Detect which cell encompasses the target text, then output its [x, y] center coordinate. 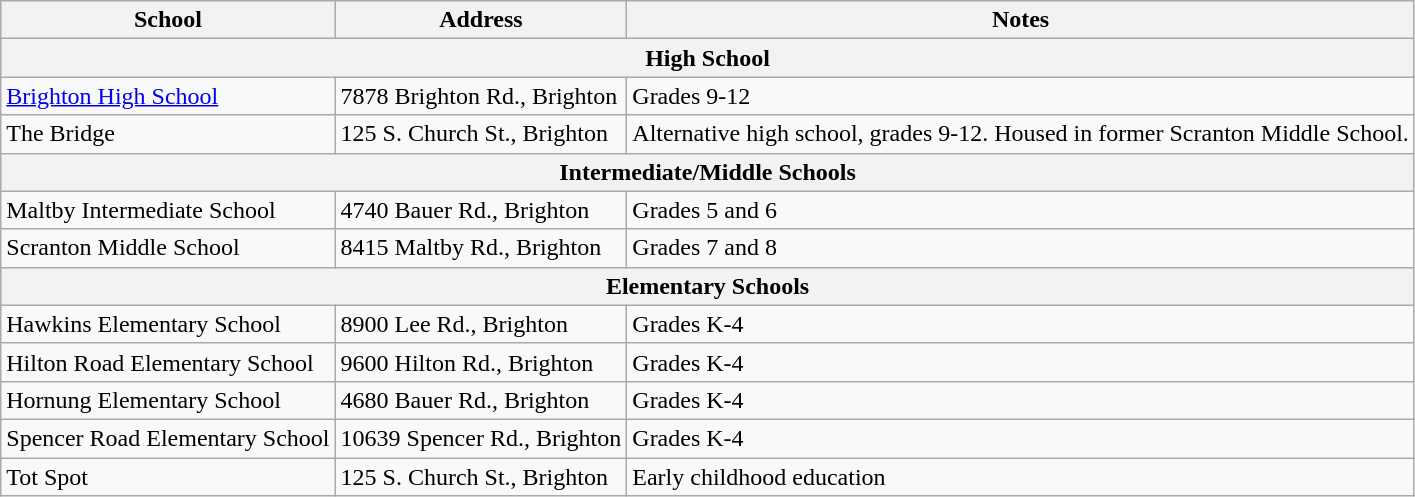
4680 Bauer Rd., Brighton [481, 400]
The Bridge [168, 134]
High School [708, 58]
Hornung Elementary School [168, 400]
Early childhood education [1021, 477]
Address [481, 20]
Intermediate/Middle Schools [708, 172]
Grades 5 and 6 [1021, 210]
8900 Lee Rd., Brighton [481, 324]
Notes [1021, 20]
Scranton Middle School [168, 248]
Brighton High School [168, 96]
Hilton Road Elementary School [168, 362]
Hawkins Elementary School [168, 324]
Tot Spot [168, 477]
School [168, 20]
Grades 9-12 [1021, 96]
8415 Maltby Rd., Brighton [481, 248]
Alternative high school, grades 9-12. Housed in former Scranton Middle School. [1021, 134]
Spencer Road Elementary School [168, 438]
Grades 7 and 8 [1021, 248]
4740 Bauer Rd., Brighton [481, 210]
9600 Hilton Rd., Brighton [481, 362]
Elementary Schools [708, 286]
7878 Brighton Rd., Brighton [481, 96]
Maltby Intermediate School [168, 210]
10639 Spencer Rd., Brighton [481, 438]
